Detect which cell encompasses the target text, then output its [X, Y] center coordinate. 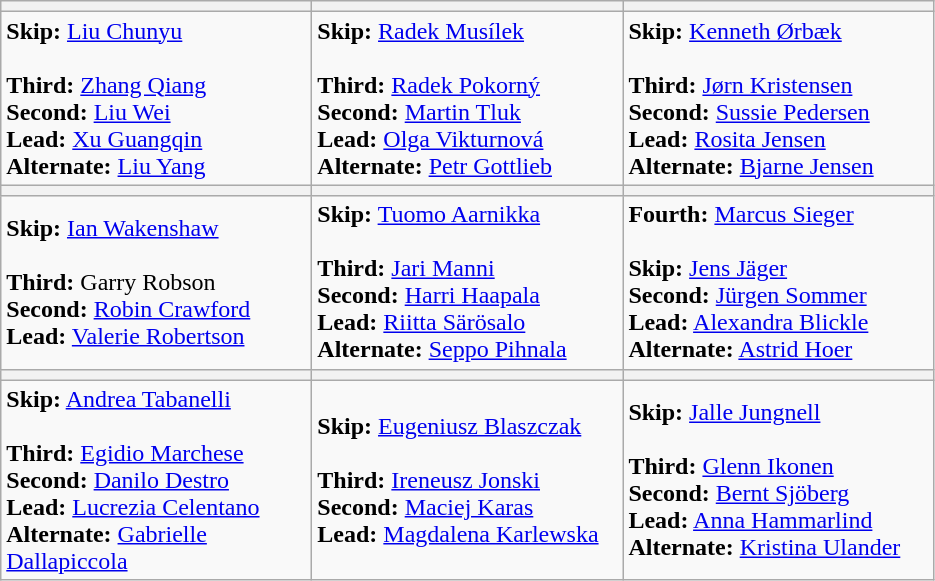
Skip: Kenneth ØrbækThird: Jørn Kristensen Second: Sussie Pedersen Lead: Rosita Jensen Alternate: Bjarne Jensen [778, 98]
Fourth: Marcus SiegerSkip: Jens Jäger Second: Jürgen Sommer Lead: Alexandra Blickle Alternate: Astrid Hoer [778, 282]
Skip: Liu ChunyuThird: Zhang Qiang Second: Liu Wei Lead: Xu Guangqin Alternate: Liu Yang [156, 98]
Skip: Ian WakenshawThird: Garry Robson Second: Robin Crawford Lead: Valerie Robertson [156, 282]
Skip: Tuomo AarnikkaThird: Jari Manni Second: Harri Haapala Lead: Riitta Särösalo Alternate: Seppo Pihnala [468, 282]
Skip: Andrea TabanelliThird: Egidio Marchese Second: Danilo Destro Lead: Lucrezia Celentano Alternate: Gabrielle Dallapiccola [156, 480]
Skip: Eugeniusz BlaszczakThird: Ireneusz Jonski Second: Maciej Karas Lead: Magdalena Karlewska [468, 480]
Skip: Radek MusílekThird: Radek Pokorný Second: Martin Tluk Lead: Olga Vikturnová Alternate: Petr Gottlieb [468, 98]
Skip: Jalle JungnellThird: Glenn Ikonen Second: Bernt Sjöberg Lead: Anna Hammarlind Alternate: Kristina Ulander [778, 480]
